Extract the [X, Y] coordinate from the center of the cell holding the provided text.  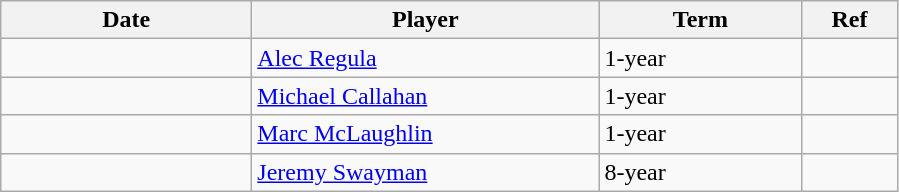
Alec Regula [426, 58]
Jeremy Swayman [426, 172]
Term [700, 20]
Michael Callahan [426, 96]
Player [426, 20]
Ref [850, 20]
Marc McLaughlin [426, 134]
Date [126, 20]
8-year [700, 172]
